Find where the given text appears and provide that cell's center as (X, Y) coordinate. 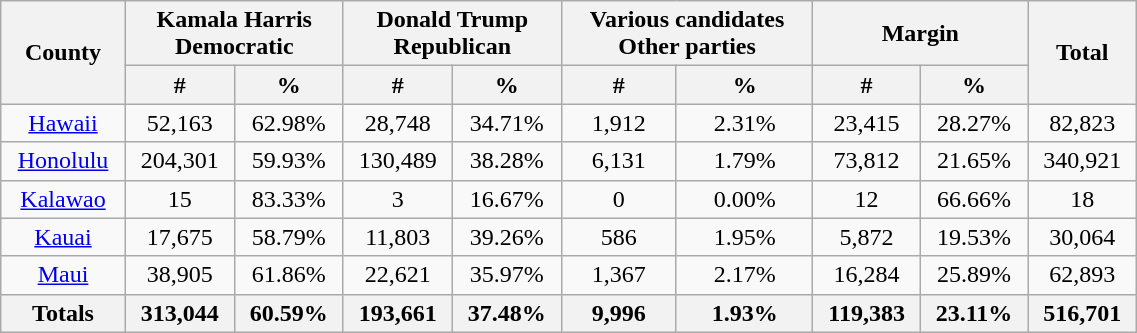
19.53% (974, 237)
28,748 (398, 123)
60.59% (288, 313)
17,675 (180, 237)
Totals (64, 313)
39.26% (506, 237)
21.65% (974, 161)
County (64, 52)
11,803 (398, 237)
130,489 (398, 161)
193,661 (398, 313)
52,163 (180, 123)
2.17% (744, 275)
0.00% (744, 199)
Kauai (64, 237)
1.79% (744, 161)
34.71% (506, 123)
61.86% (288, 275)
Total (1082, 52)
83.33% (288, 199)
62.98% (288, 123)
204,301 (180, 161)
1,367 (618, 275)
22,621 (398, 275)
Maui (64, 275)
1.93% (744, 313)
Honolulu (64, 161)
Donald TrumpRepublican (452, 34)
25.89% (974, 275)
Margin (920, 34)
62,893 (1082, 275)
5,872 (866, 237)
66.66% (974, 199)
37.48% (506, 313)
35.97% (506, 275)
23.11% (974, 313)
313,044 (180, 313)
Hawaii (64, 123)
Various candidatesOther parties (687, 34)
58.79% (288, 237)
18 (1082, 199)
Kalawao (64, 199)
340,921 (1082, 161)
9,996 (618, 313)
30,064 (1082, 237)
15 (180, 199)
82,823 (1082, 123)
38.28% (506, 161)
6,131 (618, 161)
3 (398, 199)
73,812 (866, 161)
16.67% (506, 199)
Kamala HarrisDemocratic (234, 34)
12 (866, 199)
0 (618, 199)
59.93% (288, 161)
16,284 (866, 275)
586 (618, 237)
1.95% (744, 237)
516,701 (1082, 313)
38,905 (180, 275)
2.31% (744, 123)
28.27% (974, 123)
119,383 (866, 313)
1,912 (618, 123)
23,415 (866, 123)
